Locate the cell with the specified text and output its (x, y) center coordinate. 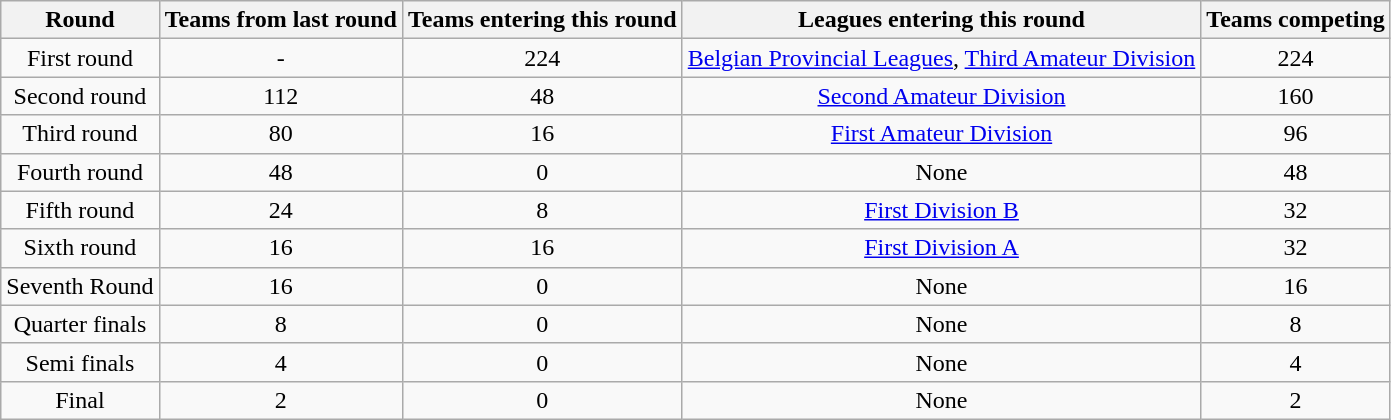
First Division A (942, 248)
First Amateur Division (942, 134)
Teams entering this round (542, 20)
Seventh Round (80, 286)
80 (280, 134)
24 (280, 210)
Third round (80, 134)
Sixth round (80, 248)
Fourth round (80, 172)
96 (1296, 134)
112 (280, 96)
Final (80, 400)
First Division B (942, 210)
Round (80, 20)
Teams from last round (280, 20)
Fifth round (80, 210)
Belgian Provincial Leagues, Third Amateur Division (942, 58)
Semi finals (80, 362)
- (280, 58)
Quarter finals (80, 324)
Second round (80, 96)
Second Amateur Division (942, 96)
160 (1296, 96)
First round (80, 58)
Teams competing (1296, 20)
Leagues entering this round (942, 20)
